Locate the cell with the specified text and output its (X, Y) center coordinate. 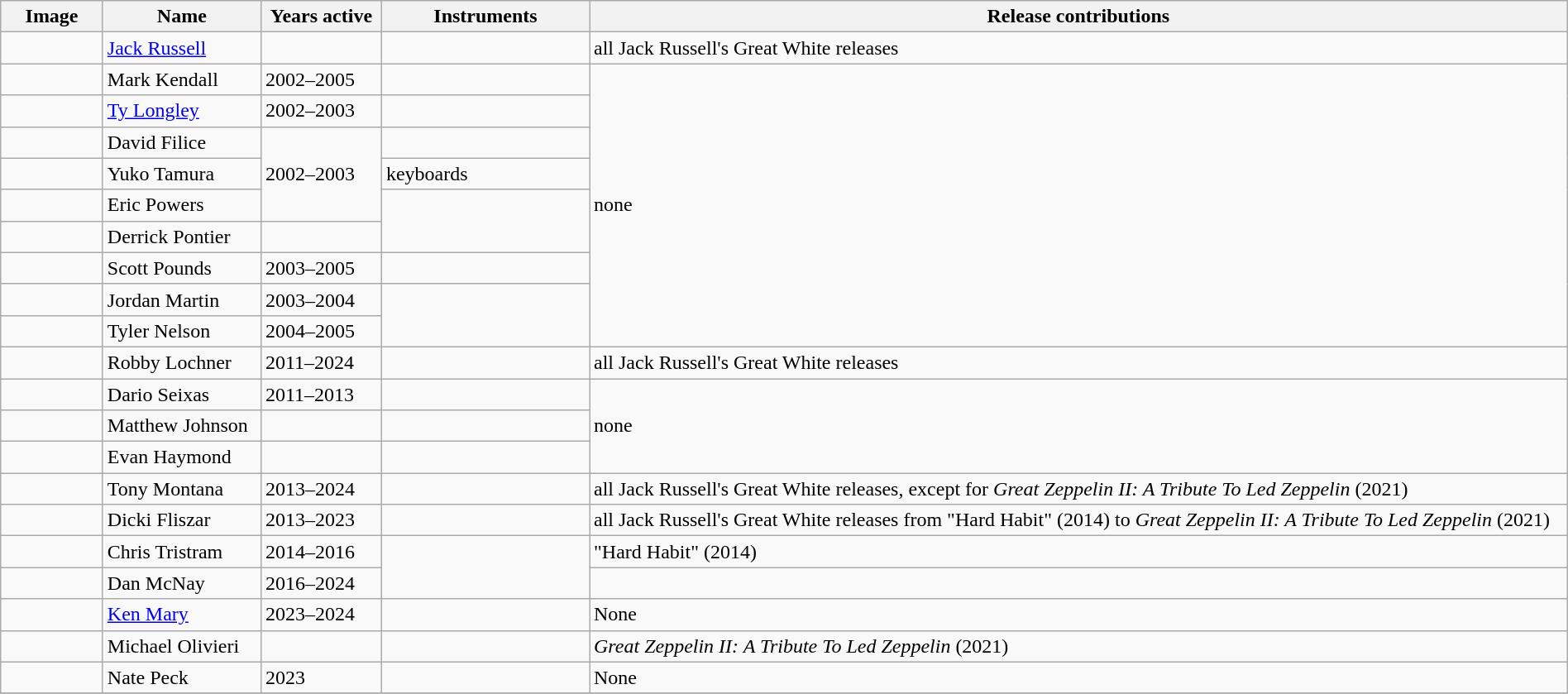
Release contributions (1078, 17)
Years active (321, 17)
2013–2024 (321, 489)
Tyler Nelson (182, 331)
2004–2005 (321, 331)
Dario Seixas (182, 395)
Instruments (485, 17)
2003–2004 (321, 299)
2003–2005 (321, 268)
2011–2013 (321, 395)
Nate Peck (182, 677)
Robby Lochner (182, 362)
2013–2023 (321, 520)
Scott Pounds (182, 268)
all Jack Russell's Great White releases, except for Great Zeppelin II: A Tribute To Led Zeppelin (2021) (1078, 489)
2023 (321, 677)
2011–2024 (321, 362)
Yuko Tamura (182, 174)
Name (182, 17)
Jack Russell (182, 48)
Matthew Johnson (182, 426)
Jordan Martin (182, 299)
David Filice (182, 142)
Dan McNay (182, 583)
2023–2024 (321, 615)
Derrick Pontier (182, 237)
"Hard Habit" (2014) (1078, 552)
keyboards (485, 174)
2002–2005 (321, 79)
Dicki Fliszar (182, 520)
Mark Kendall (182, 79)
Great Zeppelin II: A Tribute To Led Zeppelin (2021) (1078, 646)
Ken Mary (182, 615)
all Jack Russell's Great White releases from "Hard Habit" (2014) to Great Zeppelin II: A Tribute To Led Zeppelin (2021) (1078, 520)
Evan Haymond (182, 457)
Eric Powers (182, 205)
Chris Tristram (182, 552)
Image (52, 17)
Ty Longley (182, 111)
2014–2016 (321, 552)
Michael Olivieri (182, 646)
Tony Montana (182, 489)
2016–2024 (321, 583)
